Search for the cell housing the specified text and yield its (x, y) center coordinate. 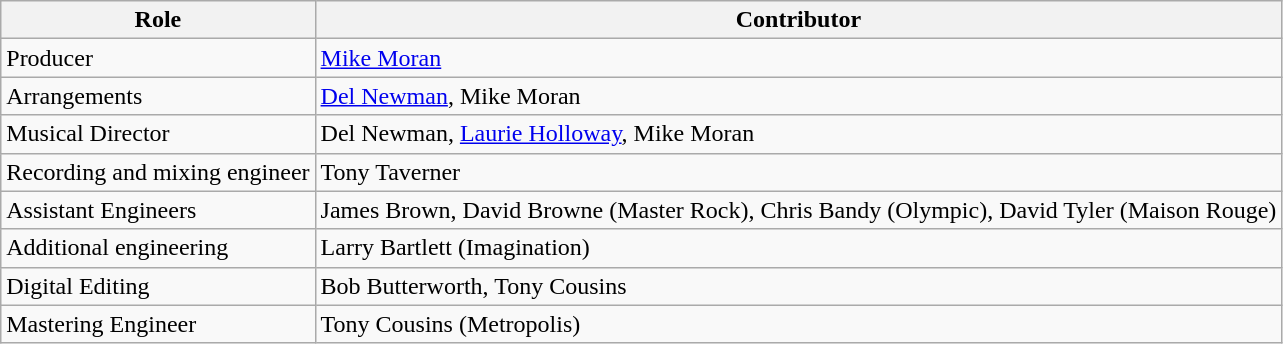
Musical Director (158, 134)
Mike Moran (798, 58)
James Brown, David Browne (Master Rock), Chris Bandy (Olympic), David Tyler (Maison Rouge) (798, 210)
Assistant Engineers (158, 210)
Tony Taverner (798, 172)
Contributor (798, 20)
Arrangements (158, 96)
Recording and mixing engineer (158, 172)
Role (158, 20)
Bob Butterworth, Tony Cousins (798, 286)
Digital Editing (158, 286)
Larry Bartlett (Imagination) (798, 248)
Tony Cousins (Metropolis) (798, 324)
Del Newman, Mike Moran (798, 96)
Del Newman, Laurie Holloway, Mike Moran (798, 134)
Producer (158, 58)
Mastering Engineer (158, 324)
Additional engineering (158, 248)
